Scan for the cell matching the given text and deliver its [x, y] coordinate at center. 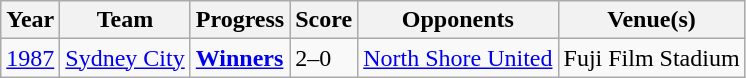
2–0 [324, 58]
Sydney City [125, 58]
Progress [240, 20]
North Shore United [458, 58]
Team [125, 20]
Score [324, 20]
Year [30, 20]
Winners [240, 58]
Opponents [458, 20]
1987 [30, 58]
Fuji Film Stadium [652, 58]
Venue(s) [652, 20]
